Scan for the cell matching the given text and deliver its [X, Y] coordinate at center. 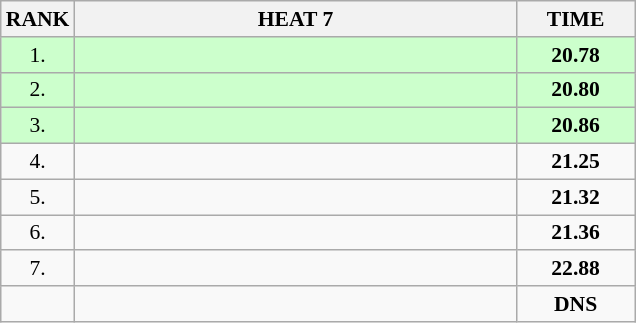
7. [38, 269]
22.88 [576, 269]
21.32 [576, 197]
2. [38, 90]
3. [38, 126]
HEAT 7 [295, 19]
20.78 [576, 55]
TIME [576, 19]
21.36 [576, 233]
20.80 [576, 90]
RANK [38, 19]
5. [38, 197]
4. [38, 162]
DNS [576, 304]
20.86 [576, 126]
21.25 [576, 162]
1. [38, 55]
6. [38, 233]
